Determine the [x, y] coordinate at the center of the cell enclosing the given text.  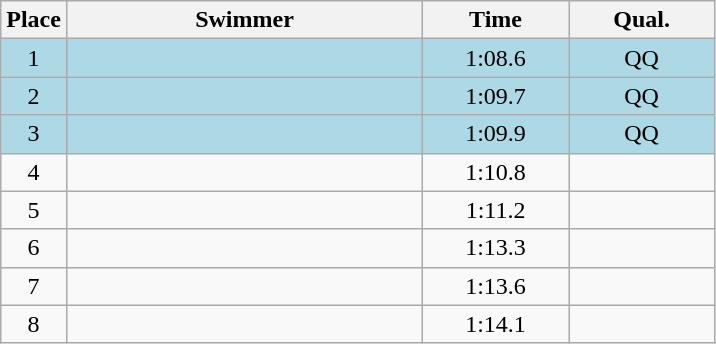
2 [34, 96]
Place [34, 20]
6 [34, 248]
1:13.3 [496, 248]
4 [34, 172]
1:09.7 [496, 96]
1:13.6 [496, 286]
Qual. [642, 20]
7 [34, 286]
8 [34, 324]
Time [496, 20]
1:09.9 [496, 134]
1:08.6 [496, 58]
1 [34, 58]
5 [34, 210]
1:10.8 [496, 172]
Swimmer [244, 20]
3 [34, 134]
1:11.2 [496, 210]
1:14.1 [496, 324]
